Search for the cell housing the specified text and yield its (X, Y) center coordinate. 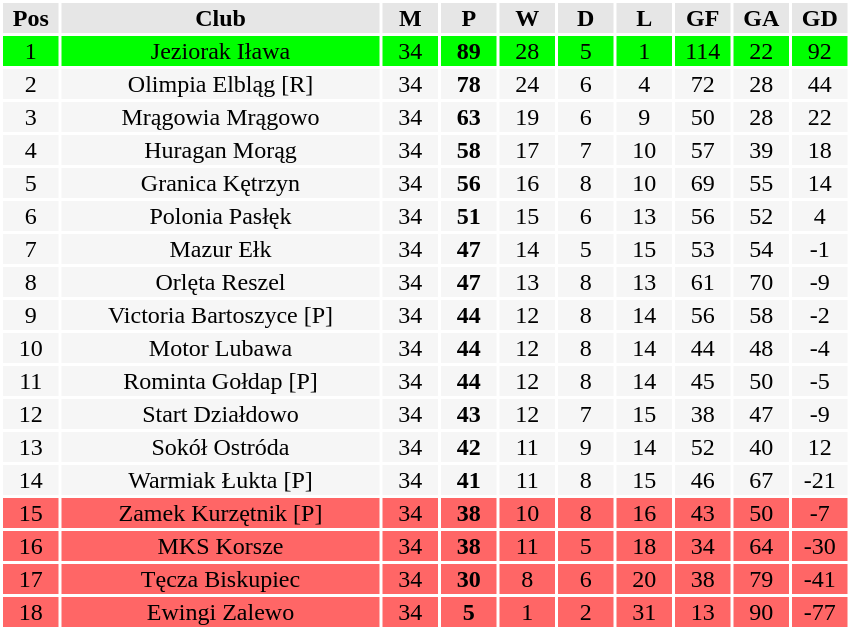
90 (762, 612)
30 (469, 579)
Polonia Pasłęk (221, 216)
70 (762, 282)
Granica Kętrzyn (221, 183)
-77 (820, 612)
69 (703, 183)
64 (762, 546)
61 (703, 282)
P (469, 18)
MKS Korsze (221, 546)
45 (703, 381)
GF (703, 18)
Sokół Ostróda (221, 447)
-2 (820, 315)
63 (469, 117)
Mrągowia Mrągowo (221, 117)
39 (762, 150)
-30 (820, 546)
D (586, 18)
24 (528, 84)
Club (221, 18)
55 (762, 183)
89 (469, 51)
Mazur Ełk (221, 249)
57 (703, 150)
Orlęta Reszel (221, 282)
-21 (820, 480)
19 (528, 117)
79 (762, 579)
L (644, 18)
Tęcza Biskupiec (221, 579)
Ewingi Zalewo (221, 612)
114 (703, 51)
GA (762, 18)
41 (469, 480)
20 (644, 579)
31 (644, 612)
92 (820, 51)
W (528, 18)
51 (469, 216)
42 (469, 447)
-7 (820, 513)
Motor Lubawa (221, 348)
67 (762, 480)
M (410, 18)
40 (762, 447)
-4 (820, 348)
Olimpia Elbląg [R] (221, 84)
53 (703, 249)
Start Działdowo (221, 414)
GD (820, 18)
Huragan Morąg (221, 150)
72 (703, 84)
Victoria Bartoszyce [P] (221, 315)
3 (31, 117)
-1 (820, 249)
Jeziorak Iława (221, 51)
Pos (31, 18)
Zamek Kurzętnik [P] (221, 513)
Rominta Gołdap [P] (221, 381)
46 (703, 480)
-41 (820, 579)
78 (469, 84)
Warmiak Łukta [P] (221, 480)
48 (762, 348)
54 (762, 249)
-5 (820, 381)
